For the text-containing cell, return its midpoint in [X, Y] coordinate format. 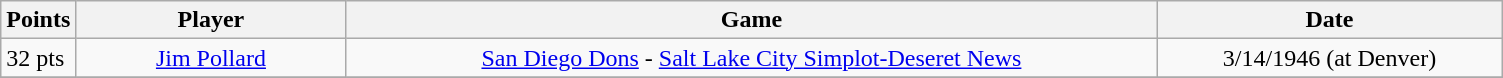
Jim Pollard [211, 58]
Player [211, 20]
Points [38, 20]
3/14/1946 (at Denver) [1330, 58]
Game [752, 20]
San Diego Dons - Salt Lake City Simplot-Deseret News [752, 58]
32 pts [38, 58]
Date [1330, 20]
